From the cell containing the given text, extract its center point as [x, y] coordinate. 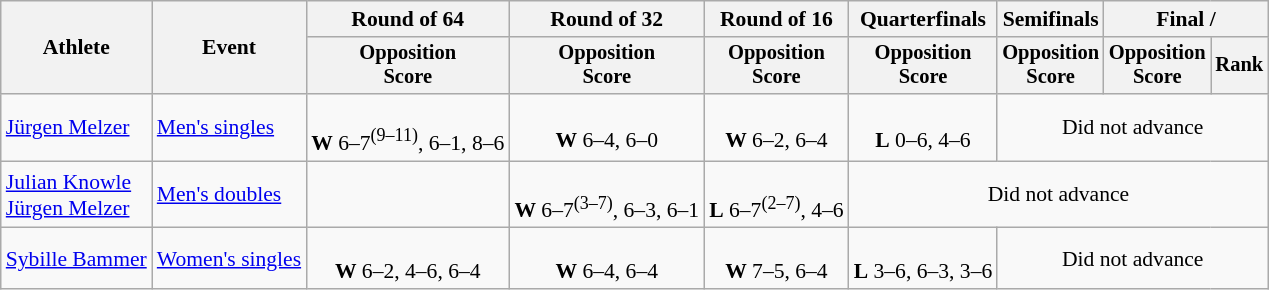
W 6–7(9–11), 6–1, 8–6 [408, 128]
Round of 64 [408, 19]
Event [229, 48]
Rank [1239, 66]
W 6–2, 6–4 [776, 128]
W 6–2, 4–6, 6–4 [408, 258]
Quarterfinals [924, 19]
Round of 32 [606, 19]
Semifinals [1050, 19]
L 3–6, 6–3, 3–6 [924, 258]
W 6–4, 6–0 [606, 128]
Athlete [76, 48]
Jürgen Melzer [76, 128]
Men's doubles [229, 194]
Julian KnowleJürgen Melzer [76, 194]
L 0–6, 4–6 [924, 128]
Round of 16 [776, 19]
Women's singles [229, 258]
L 6–7(2–7), 4–6 [776, 194]
Final / [1186, 19]
W 6–7(3–7), 6–3, 6–1 [606, 194]
W 6–4, 6–4 [606, 258]
Men's singles [229, 128]
W 7–5, 6–4 [776, 258]
Sybille Bammer [76, 258]
